For the text-containing cell, return its midpoint in [x, y] coordinate format. 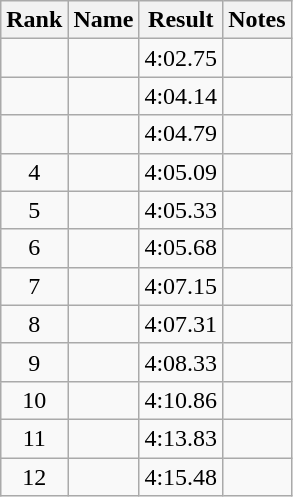
Result [181, 20]
4:04.79 [181, 134]
4:05.68 [181, 248]
4:07.31 [181, 324]
4:02.75 [181, 58]
4:07.15 [181, 286]
4:05.09 [181, 172]
7 [34, 286]
4:04.14 [181, 96]
10 [34, 400]
4 [34, 172]
Notes [257, 20]
Rank [34, 20]
11 [34, 438]
9 [34, 362]
Name [104, 20]
12 [34, 477]
6 [34, 248]
8 [34, 324]
4:10.86 [181, 400]
4:05.33 [181, 210]
4:13.83 [181, 438]
5 [34, 210]
4:15.48 [181, 477]
4:08.33 [181, 362]
